Determine the (x, y) coordinate at the center of the cell enclosing the given text.  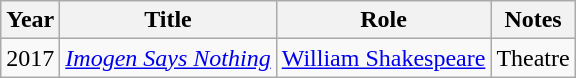
Title (168, 20)
Theatre (533, 58)
Imogen Says Nothing (168, 58)
William Shakespeare (384, 58)
2017 (30, 58)
Role (384, 20)
Notes (533, 20)
Year (30, 20)
